Pinpoint the cell where the given text exists, returning its (X, Y) midpoint coordinate. 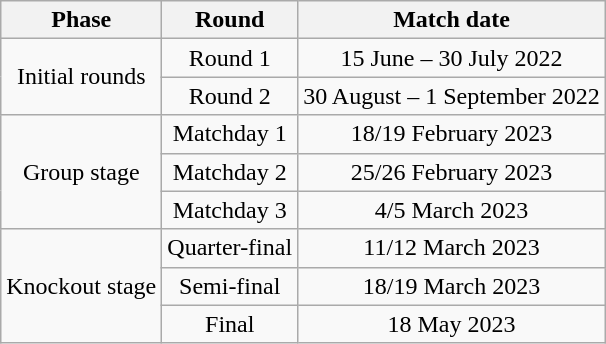
Group stage (82, 172)
Round (230, 20)
25/26 February 2023 (452, 172)
Matchday 3 (230, 210)
Phase (82, 20)
Final (230, 324)
Matchday 1 (230, 134)
18/19 February 2023 (452, 134)
Initial rounds (82, 77)
4/5 March 2023 (452, 210)
11/12 March 2023 (452, 248)
18 May 2023 (452, 324)
Quarter-final (230, 248)
30 August – 1 September 2022 (452, 96)
18/19 March 2023 (452, 286)
Round 2 (230, 96)
Match date (452, 20)
Semi-final (230, 286)
Knockout stage (82, 286)
Round 1 (230, 58)
Matchday 2 (230, 172)
15 June – 30 July 2022 (452, 58)
